Extract the [X, Y] coordinate from the center of the cell holding the provided text.  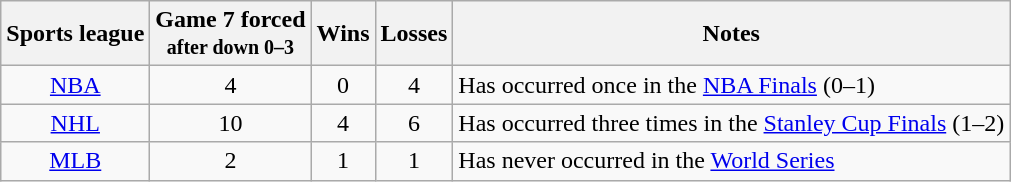
2 [230, 161]
MLB [76, 161]
0 [343, 85]
Sports league [76, 34]
Game 7 forcedafter down 0–3 [230, 34]
10 [230, 123]
Has occurred once in the NBA Finals (0–1) [732, 85]
Notes [732, 34]
Has occurred three times in the Stanley Cup Finals (1–2) [732, 123]
NHL [76, 123]
Wins [343, 34]
Losses [414, 34]
Has never occurred in the World Series [732, 161]
NBA [76, 85]
6 [414, 123]
